For the text-containing cell, return its midpoint in [X, Y] coordinate format. 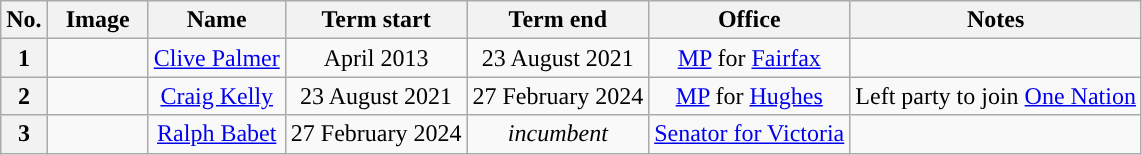
incumbent [558, 134]
2 [24, 96]
MP for Fairfax [750, 58]
Image [98, 20]
Office [750, 20]
3 [24, 134]
Craig Kelly [216, 96]
1 [24, 58]
Term end [558, 20]
Senator for Victoria [750, 134]
Name [216, 20]
No. [24, 20]
Ralph Babet [216, 134]
Notes [996, 20]
Term start [376, 20]
Clive Palmer [216, 58]
Left party to join One Nation [996, 96]
April 2013 [376, 58]
MP for Hughes [750, 96]
